Return [X, Y] of the center of cell containing provided text 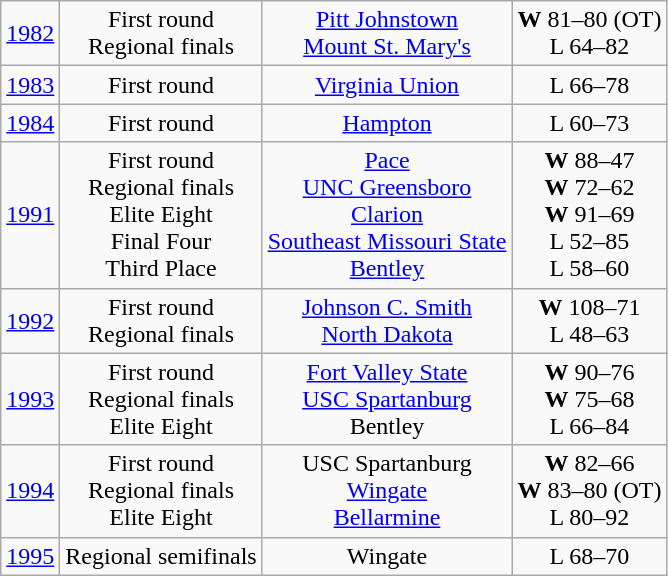
1994 [30, 491]
W 108–71L 48–63 [590, 320]
Johnson C. SmithNorth Dakota [387, 320]
Hampton [387, 123]
Wingate [387, 556]
1984 [30, 123]
1992 [30, 320]
Regional semifinals [161, 556]
Virginia Union [387, 85]
USC SpartanburgWingateBellarmine [387, 491]
L 68–70 [590, 556]
1982 [30, 34]
Fort Valley StateUSC SpartanburgBentley [387, 399]
1993 [30, 399]
L 60–73 [590, 123]
First roundRegional finalsElite EightFinal FourThird Place [161, 215]
W 82–66W 83–80 (OT)L 80–92 [590, 491]
1983 [30, 85]
W 88–47W 72–62W 91–69L 52–85L 58–60 [590, 215]
W 90–76W 75–68L 66–84 [590, 399]
1991 [30, 215]
L 66–78 [590, 85]
Pitt JohnstownMount St. Mary's [387, 34]
1995 [30, 556]
W 81–80 (OT)L 64–82 [590, 34]
PaceUNC GreensboroClarionSoutheast Missouri StateBentley [387, 215]
